Pinpoint the cell where the given text exists, returning its [X, Y] midpoint coordinate. 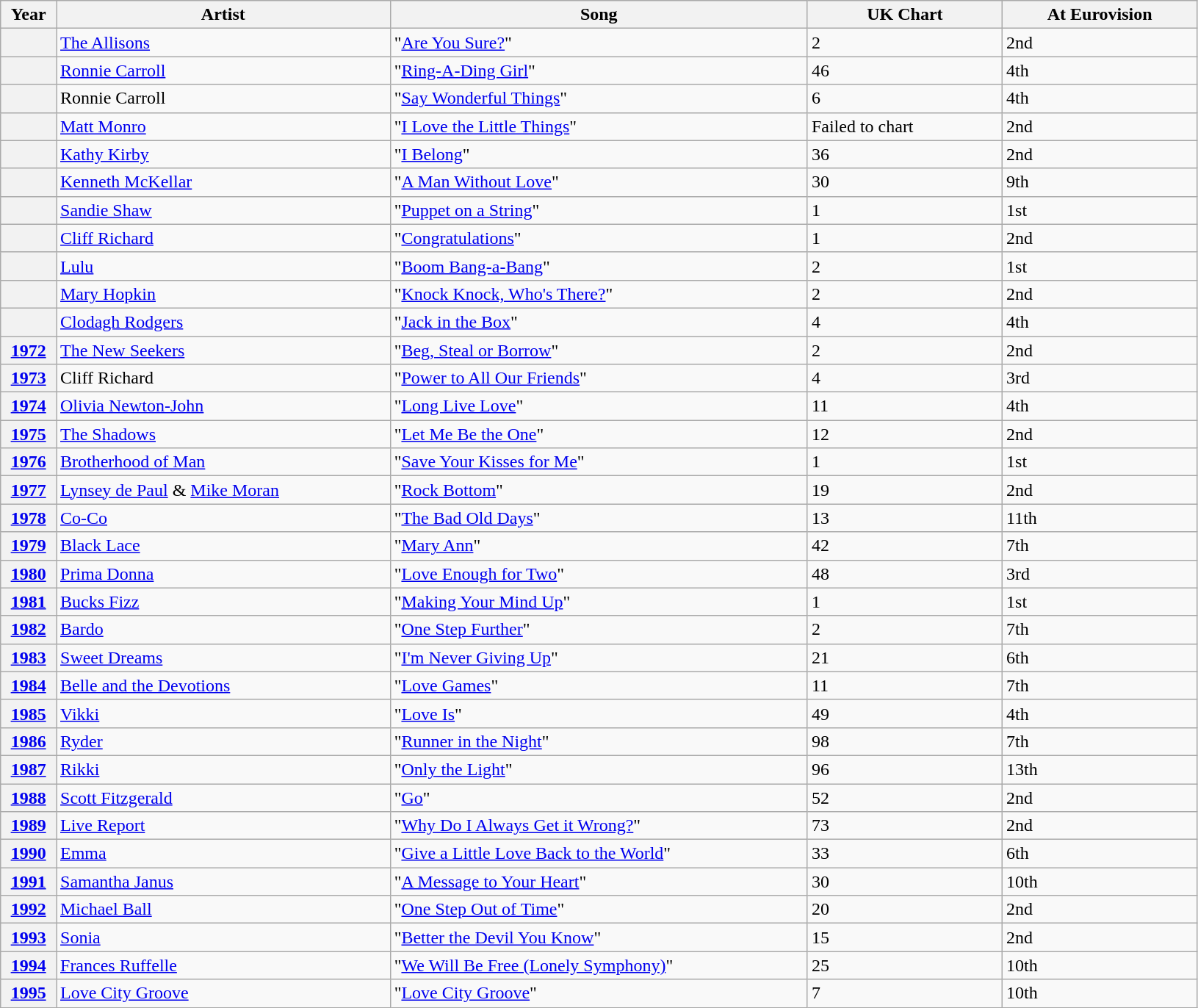
73 [905, 826]
"One Step Out of Time" [599, 910]
Lynsey de Paul & Mike Moran [223, 490]
"Love City Groove" [599, 993]
Black Lace [223, 546]
"Say Wonderful Things" [599, 98]
"Jack in the Box" [599, 322]
Bardo [223, 630]
7 [905, 993]
Mary Hopkin [223, 294]
46 [905, 71]
1986 [29, 741]
Vikki [223, 713]
Olivia Newton-John [223, 406]
1991 [29, 882]
1992 [29, 910]
"Beg, Steal or Borrow" [599, 350]
"We Will Be Free (Lonely Symphony)" [599, 965]
At Eurovision [1100, 15]
13th [1100, 769]
11th [1100, 518]
The Allisons [223, 43]
20 [905, 910]
1987 [29, 769]
Prima Donna [223, 574]
1982 [29, 630]
Samantha Janus [223, 882]
"Only the Light" [599, 769]
"Making Your Mind Up" [599, 602]
"A Message to Your Heart" [599, 882]
13 [905, 518]
"A Man Without Love" [599, 182]
1990 [29, 854]
1980 [29, 574]
1993 [29, 937]
36 [905, 154]
"Give a Little Love Back to the World" [599, 854]
"Rock Bottom" [599, 490]
"Puppet on a String" [599, 210]
98 [905, 741]
1977 [29, 490]
"Save Your Kisses for Me" [599, 462]
1978 [29, 518]
33 [905, 854]
1973 [29, 378]
1972 [29, 350]
Sonia [223, 937]
"Runner in the Night" [599, 741]
"I Belong" [599, 154]
Brotherhood of Man [223, 462]
Kenneth McKellar [223, 182]
49 [905, 713]
Kathy Kirby [223, 154]
"Ring-A-Ding Girl" [599, 71]
15 [905, 937]
"Love Is" [599, 713]
Belle and the Devotions [223, 685]
1974 [29, 406]
Sandie Shaw [223, 210]
21 [905, 658]
1988 [29, 797]
1984 [29, 685]
Co-Co [223, 518]
Sweet Dreams [223, 658]
Lulu [223, 266]
1976 [29, 462]
"Go" [599, 797]
1979 [29, 546]
Scott Fitzgerald [223, 797]
42 [905, 546]
"Better the Devil You Know" [599, 937]
1994 [29, 965]
"I Love the Little Things" [599, 126]
1985 [29, 713]
Love City Groove [223, 993]
19 [905, 490]
The Shadows [223, 434]
1981 [29, 602]
"I'm Never Giving Up" [599, 658]
1983 [29, 658]
Year [29, 15]
Michael Ball [223, 910]
Live Report [223, 826]
Failed to chart [905, 126]
96 [905, 769]
1989 [29, 826]
Emma [223, 854]
"One Step Further" [599, 630]
Clodagh Rodgers [223, 322]
1975 [29, 434]
The New Seekers [223, 350]
48 [905, 574]
"Knock Knock, Who's There?" [599, 294]
Matt Monro [223, 126]
"Why Do I Always Get it Wrong?" [599, 826]
Frances Ruffelle [223, 965]
52 [905, 797]
Bucks Fizz [223, 602]
Rikki [223, 769]
"Love Games" [599, 685]
"Power to All Our Friends" [599, 378]
25 [905, 965]
"Are You Sure?" [599, 43]
"Love Enough for Two" [599, 574]
Artist [223, 15]
9th [1100, 182]
1995 [29, 993]
Ryder [223, 741]
Song [599, 15]
"The Bad Old Days" [599, 518]
"Long Live Love" [599, 406]
UK Chart [905, 15]
6 [905, 98]
"Let Me Be the One" [599, 434]
"Mary Ann" [599, 546]
"Congratulations" [599, 238]
"Boom Bang-a-Bang" [599, 266]
12 [905, 434]
